From the cell containing the given text, extract its center point as [X, Y] coordinate. 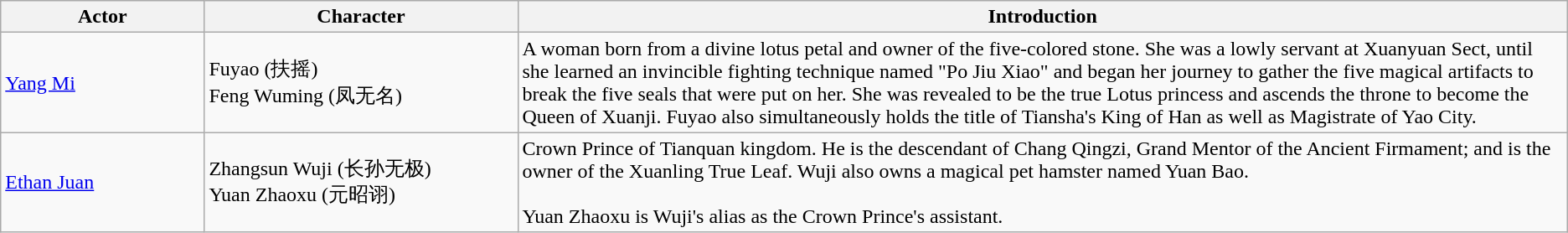
Ethan Juan [102, 183]
Fuyao (扶摇)Feng Wuming (凤无名) [361, 82]
Actor [102, 17]
Yang Mi [102, 82]
Zhangsun Wuji (长孙无极) Yuan Zhaoxu (元昭诩) [361, 183]
Character [361, 17]
Introduction [1042, 17]
